Provide the [X, Y] coordinate of the cell's center where the given text is located.  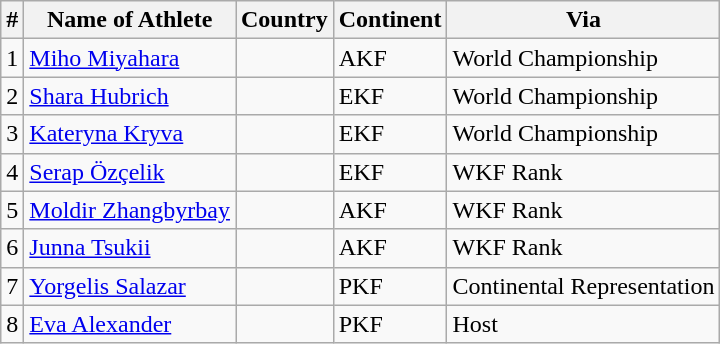
Country [285, 20]
2 [12, 96]
Eva Alexander [130, 324]
7 [12, 286]
Kateryna Kryva [130, 134]
# [12, 20]
8 [12, 324]
Junna Tsukii [130, 248]
Moldir Zhangbyrbay [130, 210]
5 [12, 210]
3 [12, 134]
4 [12, 172]
Yorgelis Salazar [130, 286]
Host [584, 324]
Shara Hubrich [130, 96]
1 [12, 58]
Via [584, 20]
Miho Miyahara [130, 58]
Continent [390, 20]
6 [12, 248]
Name of Athlete [130, 20]
Continental Representation [584, 286]
Serap Özçelik [130, 172]
